For the text-containing cell, return its midpoint in [x, y] coordinate format. 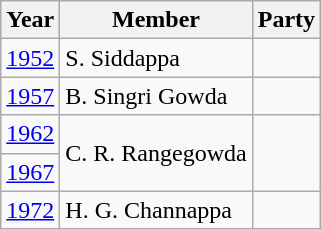
1957 [30, 96]
B. Singri Gowda [156, 96]
1972 [30, 210]
C. R. Rangegowda [156, 153]
Member [156, 20]
Year [30, 20]
H. G. Channappa [156, 210]
1967 [30, 172]
1952 [30, 58]
1962 [30, 134]
Party [286, 20]
S. Siddappa [156, 58]
